Provide the (X, Y) coordinate of the cell's center where the given text is located.  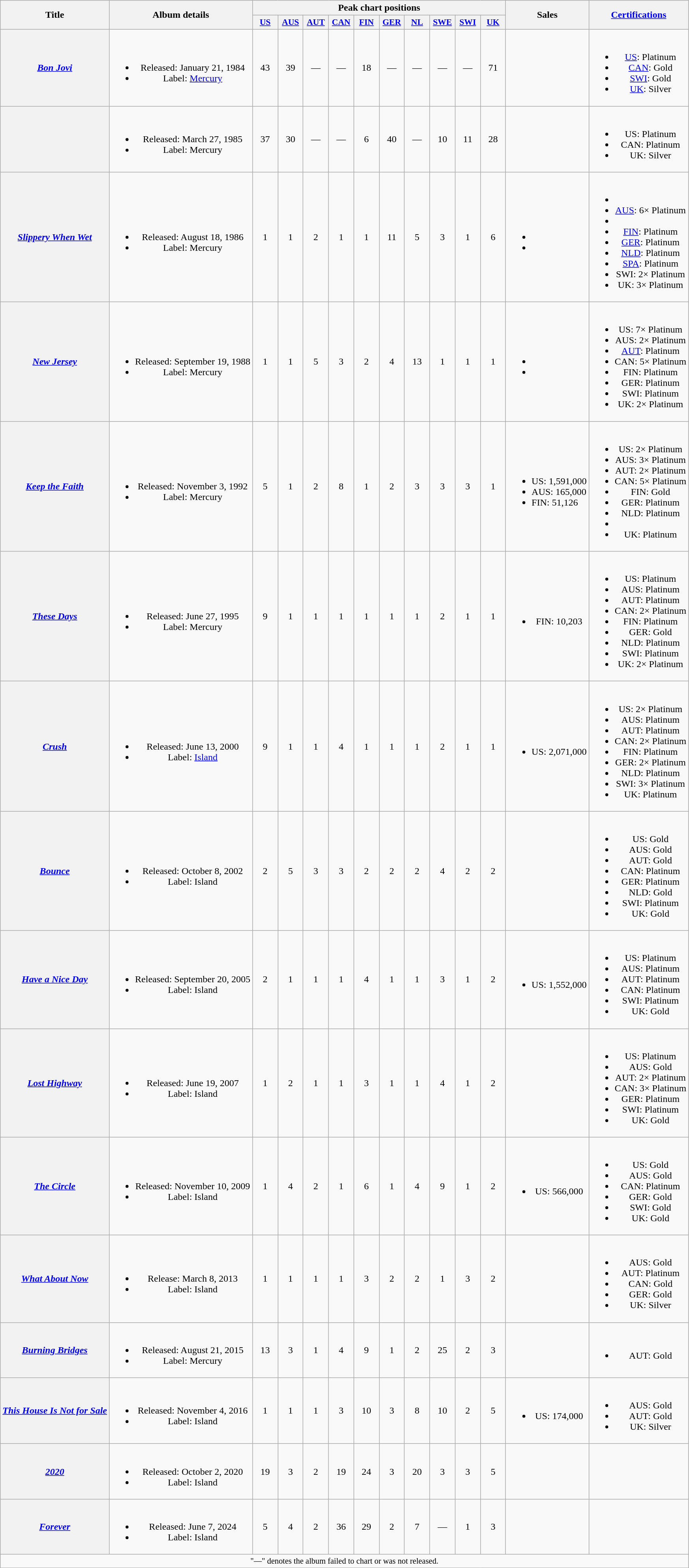
Released: August 21, 2015Label: Mercury (181, 1350)
US: 566,000 (547, 1186)
37 (265, 139)
Slippery When Wet (55, 237)
2020 (55, 1471)
Album details (181, 15)
UK (493, 23)
25 (442, 1350)
Bounce (55, 871)
What About Now (55, 1279)
Have a Nice Day (55, 980)
Certifications (639, 15)
Sales (547, 15)
US: GoldAUS: GoldAUT: GoldCAN: PlatinumGER: PlatinumNLD: GoldSWI: PlatinumUK: Gold (639, 871)
24 (366, 1471)
Released: January 21, 1984Label: Mercury (181, 68)
39 (291, 68)
29 (366, 1527)
18 (366, 68)
AUT (316, 23)
28 (493, 139)
43 (265, 68)
FIN: 10,203 (547, 616)
Released: March 27, 1985Label: Mercury (181, 139)
US: 1,552,000 (547, 980)
20 (417, 1471)
Released: June 13, 2000Label: Island (181, 746)
Released: June 7, 2024Label: Island (181, 1527)
Released: November 10, 2009Label: Island (181, 1186)
AUS: GoldAUT: PlatinumCAN: GoldGER: GoldUK: Silver (639, 1279)
FIN (366, 23)
US: Platinum CAN: GoldSWI: GoldUK: Silver (639, 68)
These Days (55, 616)
US (265, 23)
US: 7× PlatinumAUS: 2× PlatinumAUT: PlatinumCAN: 5× PlatinumFIN: PlatinumGER: PlatinumSWI: PlatinumUK: 2× Platinum (639, 362)
Forever (55, 1527)
Burning Bridges (55, 1350)
SWE (442, 23)
US: PlatinumCAN: PlatinumUK: Silver (639, 139)
Title (55, 15)
US: 174,000 (547, 1411)
7 (417, 1527)
AUT: Gold (639, 1350)
US: GoldAUS: GoldCAN: PlatinumGER: GoldSWI: GoldUK: Gold (639, 1186)
71 (493, 68)
Released: June 19, 2007Label: Island (181, 1083)
"—" denotes the album failed to chart or was not released. (344, 1561)
New Jersey (55, 362)
US: PlatinumAUS: PlatinumAUT: PlatinumCAN: PlatinumSWI: PlatinumUK: Gold (639, 980)
Released: June 27, 1995Label: Mercury (181, 616)
US: PlatinumAUS: GoldAUT: 2× PlatinumCAN: 3× PlatinumGER: PlatinumSWI: PlatinumUK: Gold (639, 1083)
US: 2× PlatinumAUS: PlatinumAUT: PlatinumCAN: 2× PlatinumFIN: PlatinumGER: 2× PlatinumNLD: PlatinumSWI: 3× PlatinumUK: Platinum (639, 746)
Crush (55, 746)
This House Is Not for Sale (55, 1411)
Lost Highway (55, 1083)
Release: March 8, 2013Label: Island (181, 1279)
Released: September 19, 1988Label: Mercury (181, 362)
30 (291, 139)
The Circle (55, 1186)
AUS (291, 23)
AUS: GoldAUT: GoldUK: Silver (639, 1411)
US: PlatinumAUS: PlatinumAUT: PlatinumCAN: 2× PlatinumFIN: PlatinumGER: GoldNLD: PlatinumSWI: PlatinumUK: 2× Platinum (639, 616)
SWI (468, 23)
NL (417, 23)
Released: November 3, 1992Label: Mercury (181, 487)
Released: September 20, 2005Label: Island (181, 980)
US: 2× PlatinumAUS: 3× PlatinumAUT: 2× PlatinumCAN: 5× PlatinumFIN: GoldGER: PlatinumNLD: PlatinumUK: Platinum (639, 487)
Bon Jovi (55, 68)
GER (392, 23)
Released: October 2, 2020Label: Island (181, 1471)
US: 1,591,000AUS: 165,000FIN: 51,126 (547, 487)
Released: November 4, 2016Label: Island (181, 1411)
36 (341, 1527)
Released: October 8, 2002Label: Island (181, 871)
US: 2,071,000 (547, 746)
AUS: 6× PlatinumFIN: PlatinumGER: PlatinumNLD: PlatinumSPA: Platinum SWI: 2× PlatinumUK: 3× Platinum (639, 237)
40 (392, 139)
Peak chart positions (379, 8)
CAN (341, 23)
Released: August 18, 1986Label: Mercury (181, 237)
Keep the Faith (55, 487)
